From the cell containing the given text, extract its center point as [x, y] coordinate. 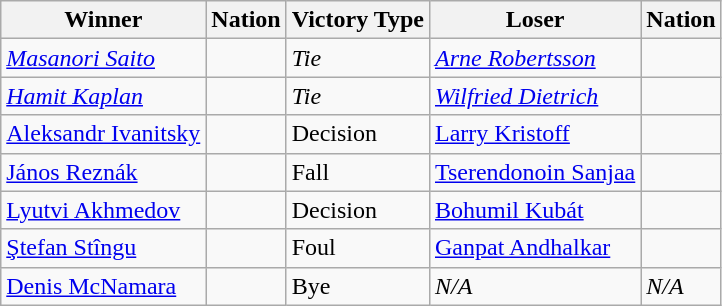
Loser [534, 20]
Ştefan Stîngu [104, 248]
Aleksandr Ivanitsky [104, 134]
Tserendonoin Sanjaa [534, 172]
Larry Kristoff [534, 134]
Ganpat Andhalkar [534, 248]
Foul [358, 248]
Arne Robertsson [534, 58]
Victory Type [358, 20]
Denis McNamara [104, 286]
Winner [104, 20]
János Reznák [104, 172]
Fall [358, 172]
Bohumil Kubát [534, 210]
Wilfried Dietrich [534, 96]
Masanori Saito [104, 58]
Lyutvi Akhmedov [104, 210]
Bye [358, 286]
Hamit Kaplan [104, 96]
